Detect which cell encompasses the target text, then output its (x, y) center coordinate. 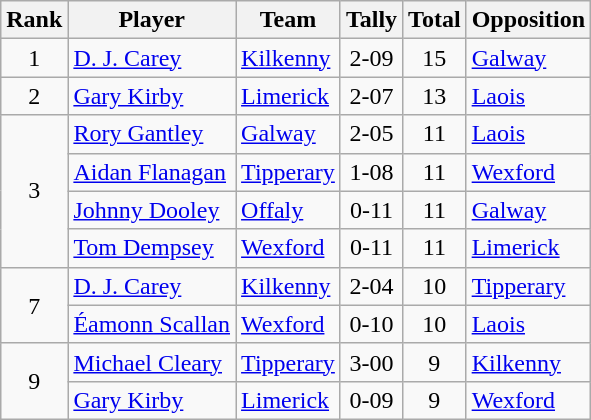
Tally (371, 20)
Total (435, 20)
0-09 (371, 400)
13 (435, 96)
2 (34, 96)
0-10 (371, 324)
Johnny Dooley (152, 210)
2-04 (371, 286)
Aidan Flanagan (152, 172)
Michael Cleary (152, 362)
2-09 (371, 58)
Team (288, 20)
1-08 (371, 172)
Éamonn Scallan (152, 324)
7 (34, 305)
3-00 (371, 362)
Opposition (528, 20)
15 (435, 58)
Tom Dempsey (152, 248)
1 (34, 58)
2-07 (371, 96)
Player (152, 20)
Rank (34, 20)
Offaly (288, 210)
2-05 (371, 134)
Rory Gantley (152, 134)
3 (34, 191)
